Return [x, y] of the center of cell containing provided text 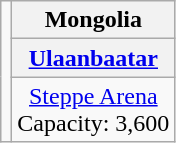
Ulaanbaatar [94, 58]
Steppe ArenaCapacity: 3,600 [94, 110]
Mongolia [94, 20]
